Return the (x, y) coordinate for the center point of the cell that contains the specified text.  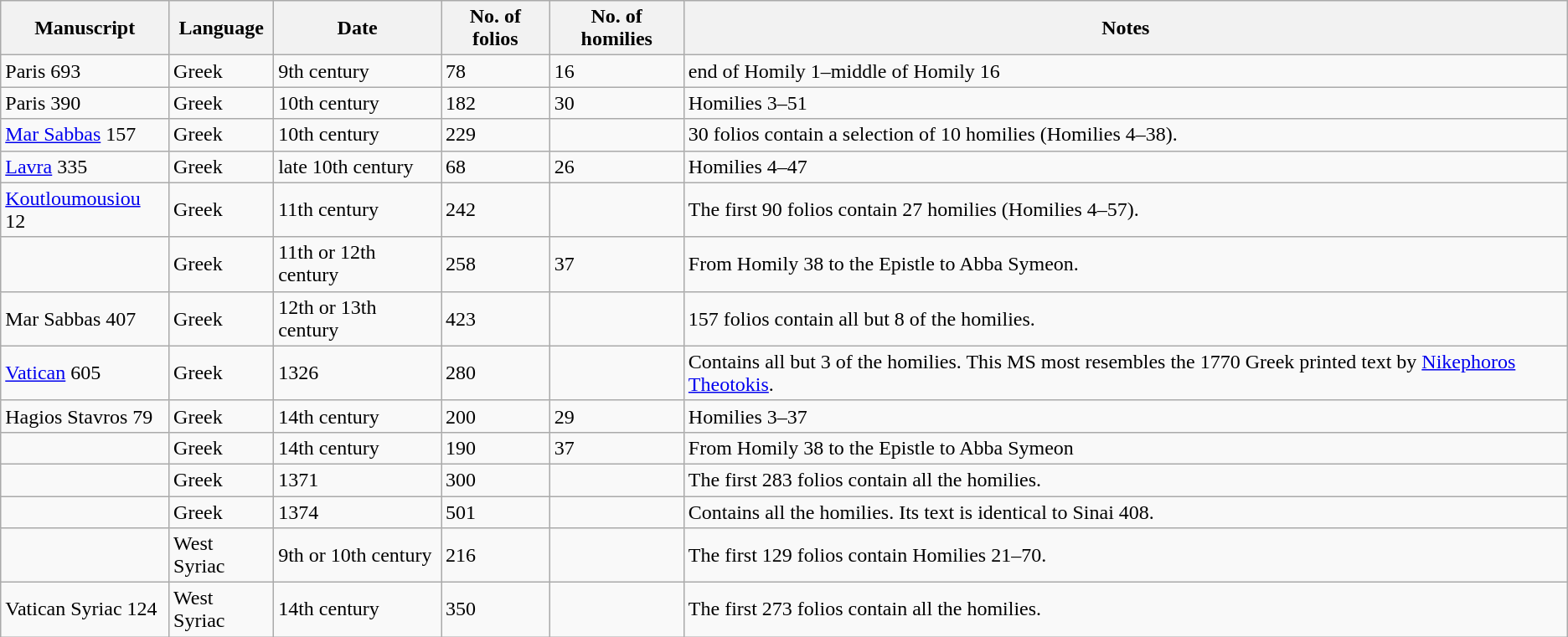
26 (616, 167)
Mar Sabbas 407 (85, 318)
Date (358, 28)
Manuscript (85, 28)
229 (496, 135)
350 (496, 609)
182 (496, 103)
The first 273 folios contain all the homilies. (1126, 609)
Language (221, 28)
No. of homilies (616, 28)
Homilies 3–37 (1126, 416)
Homilies 3–51 (1126, 103)
9th century (358, 71)
11th century (358, 209)
late 10th century (358, 167)
Vatican 605 (85, 373)
The first 283 folios contain all the homilies. (1126, 480)
1371 (358, 480)
258 (496, 265)
end of Homily 1–middle of Homily 16 (1126, 71)
280 (496, 373)
157 folios contain all but 8 of the homilies. (1126, 318)
30 folios contain a selection of 10 homilies (Homilies 4–38). (1126, 135)
Homilies 4–47 (1126, 167)
1326 (358, 373)
300 (496, 480)
The first 129 folios contain Homilies 21–70. (1126, 556)
501 (496, 511)
29 (616, 416)
1374 (358, 511)
Contains all the homilies. Its text is identical to Sinai 408. (1126, 511)
200 (496, 416)
242 (496, 209)
The first 90 folios contain 27 homilies (Homilies 4–57). (1126, 209)
Contains all but 3 of the homilies. This MS most resembles the 1770 Greek printed text by Nikephoros Theotokis. (1126, 373)
16 (616, 71)
Lavra 335 (85, 167)
216 (496, 556)
Koutloumousiou 12 (85, 209)
Mar Sabbas 157 (85, 135)
190 (496, 448)
Hagios Stavros 79 (85, 416)
From Homily 38 to the Epistle to Abba Symeon (1126, 448)
9th or 10th century (358, 556)
11th or 12th century (358, 265)
68 (496, 167)
12th or 13th century (358, 318)
No. of folios (496, 28)
30 (616, 103)
Paris 693 (85, 71)
From Homily 38 to the Epistle to Abba Symeon. (1126, 265)
Vatican Syriac 124 (85, 609)
78 (496, 71)
Paris 390 (85, 103)
Notes (1126, 28)
423 (496, 318)
